For the text-containing cell, return its midpoint in [X, Y] coordinate format. 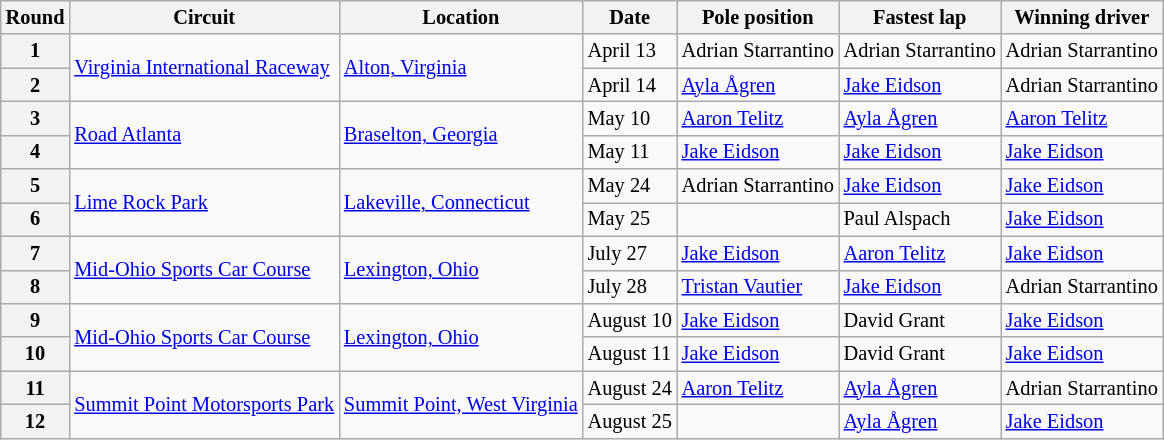
12 [36, 421]
2 [36, 85]
Circuit [204, 17]
Pole position [758, 17]
5 [36, 186]
Winning driver [1082, 17]
July 28 [630, 287]
7 [36, 253]
4 [36, 152]
April 14 [630, 85]
6 [36, 219]
1 [36, 51]
August 11 [630, 354]
Date [630, 17]
9 [36, 320]
Summit Point, West Virginia [461, 404]
Tristan Vautier [758, 287]
August 10 [630, 320]
August 24 [630, 388]
Virginia International Raceway [204, 68]
May 24 [630, 186]
Road Atlanta [204, 134]
May 25 [630, 219]
August 25 [630, 421]
Braselton, Georgia [461, 134]
May 10 [630, 118]
Alton, Virginia [461, 68]
3 [36, 118]
11 [36, 388]
Lime Rock Park [204, 202]
10 [36, 354]
8 [36, 287]
Location [461, 17]
Summit Point Motorsports Park [204, 404]
May 11 [630, 152]
Round [36, 17]
Lakeville, Connecticut [461, 202]
July 27 [630, 253]
Fastest lap [920, 17]
April 13 [630, 51]
Paul Alspach [920, 219]
